Pinpoint the cell where the given text exists, returning its [x, y] midpoint coordinate. 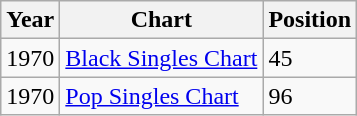
Position [310, 20]
45 [310, 58]
96 [310, 96]
Year [30, 20]
Chart [162, 20]
Pop Singles Chart [162, 96]
Black Singles Chart [162, 58]
